Provide the [X, Y] coordinate of the cell's center where the given text is located.  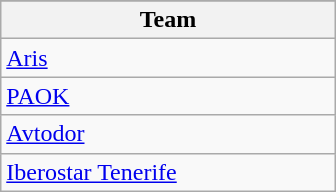
PAOK [168, 96]
Iberostar Tenerife [168, 172]
Team [168, 20]
Aris [168, 58]
Avtodor [168, 134]
